Identify which cell holds the provided text, then report its [x, y] central coordinate. 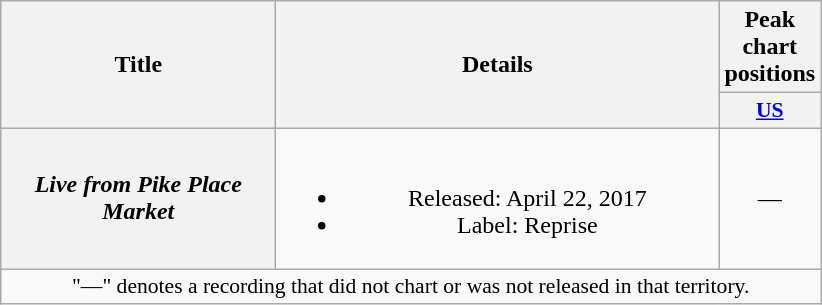
Title [138, 65]
Details [498, 65]
— [770, 198]
"—" denotes a recording that did not chart or was not released in that territory. [411, 286]
Live from Pike Place Market [138, 198]
Released: April 22, 2017Label: Reprise [498, 198]
Peak chart positions [770, 47]
US [770, 111]
